Scan for the cell matching the given text and deliver its [x, y] coordinate at center. 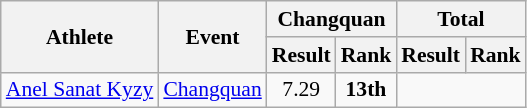
Event [212, 36]
Athlete [80, 36]
7.29 [302, 90]
Total [460, 19]
Anel Sanat Kyzy [80, 90]
13th [366, 90]
